Scan for the cell matching the given text and deliver its [X, Y] coordinate at center. 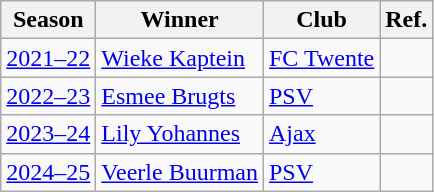
Winner [180, 20]
Ajax [321, 134]
2022–23 [48, 96]
2024–25 [48, 172]
Wieke Kaptein [180, 58]
FC Twente [321, 58]
2023–24 [48, 134]
2021–22 [48, 58]
Esmee Brugts [180, 96]
Club [321, 20]
Ref. [406, 20]
Veerle Buurman [180, 172]
Lily Yohannes [180, 134]
Season [48, 20]
